For the text-containing cell, return its midpoint in [X, Y] coordinate format. 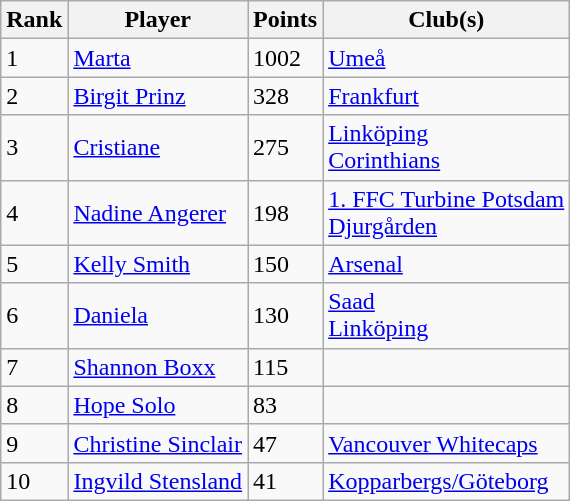
2 [34, 96]
Cristiane [158, 148]
150 [286, 264]
7 [34, 367]
130 [286, 316]
47 [286, 443]
Birgit Prinz [158, 96]
Umeå [446, 58]
Vancouver Whitecaps [446, 443]
275 [286, 148]
328 [286, 96]
83 [286, 405]
8 [34, 405]
1. FFC Turbine Potsdam Djurgården [446, 212]
Player [158, 20]
Shannon Boxx [158, 367]
Points [286, 20]
Kopparbergs/Göteborg [446, 481]
115 [286, 367]
Marta [158, 58]
5 [34, 264]
Club(s) [446, 20]
Daniela [158, 316]
Rank [34, 20]
10 [34, 481]
Ingvild Stensland [158, 481]
Linköping Corinthians [446, 148]
Nadine Angerer [158, 212]
41 [286, 481]
Christine Sinclair [158, 443]
1 [34, 58]
6 [34, 316]
Arsenal [446, 264]
Frankfurt [446, 96]
1002 [286, 58]
3 [34, 148]
Saad Linköping [446, 316]
Kelly Smith [158, 264]
9 [34, 443]
Hope Solo [158, 405]
198 [286, 212]
4 [34, 212]
